Locate the cell with the specified text and output its [x, y] center coordinate. 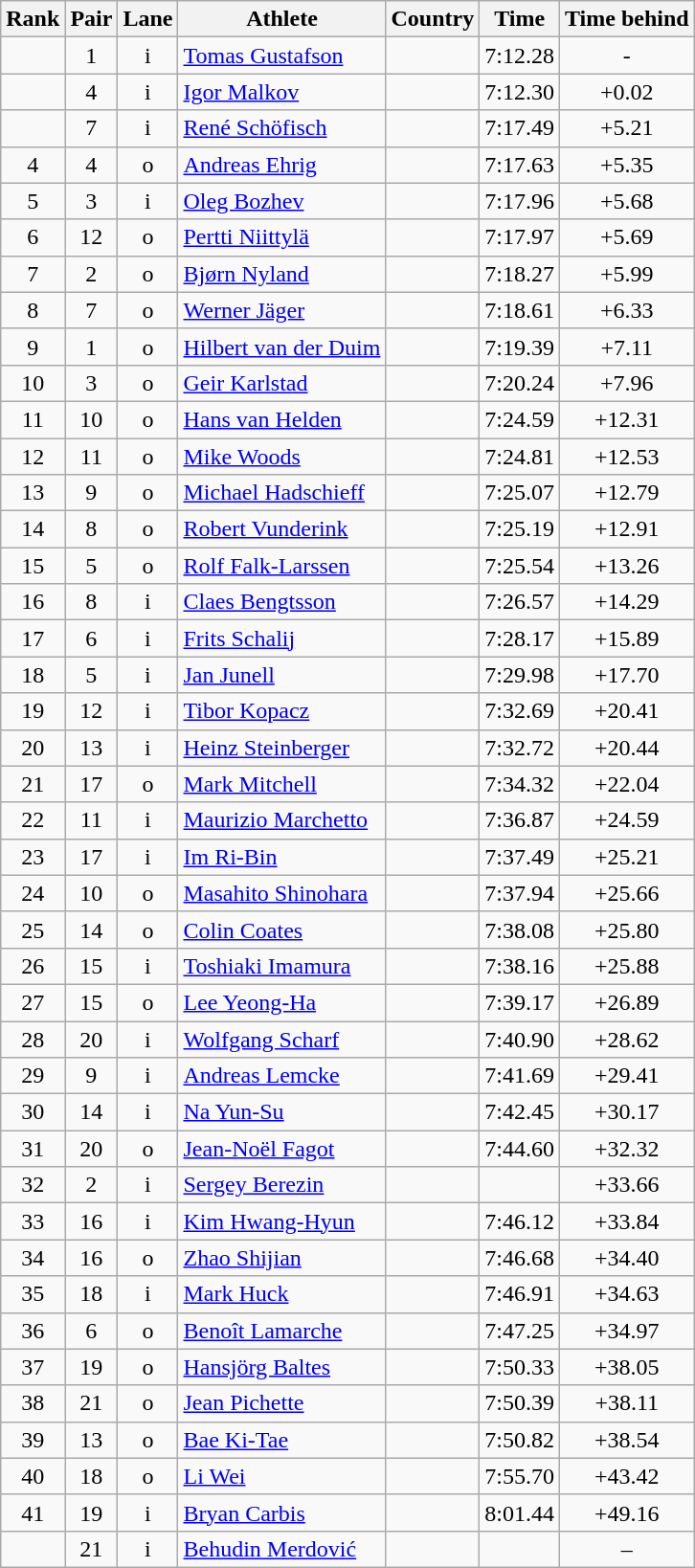
7:17.49 [520, 128]
Rolf Falk-Larssen [281, 566]
Hilbert van der Duim [281, 347]
7:29.98 [520, 675]
7:24.81 [520, 457]
+30.17 [626, 1112]
+29.41 [626, 1076]
7:26.57 [520, 602]
7:32.69 [520, 711]
Maurizio Marchetto [281, 820]
35 [33, 1294]
+6.33 [626, 310]
Heinz Steinberger [281, 748]
7:50.33 [520, 1367]
Bjørn Nyland [281, 274]
27 [33, 1002]
– [626, 1549]
- [626, 56]
+38.54 [626, 1440]
7:42.45 [520, 1112]
26 [33, 966]
7:12.30 [520, 92]
7:46.12 [520, 1221]
Michael Hadschieff [281, 493]
7:55.70 [520, 1476]
38 [33, 1403]
Na Yun-Su [281, 1112]
Hansjörg Baltes [281, 1367]
39 [33, 1440]
Igor Malkov [281, 92]
Masahito Shinohara [281, 893]
7:41.69 [520, 1076]
+49.16 [626, 1512]
29 [33, 1076]
7:34.32 [520, 784]
+34.97 [626, 1331]
Jean-Noël Fagot [281, 1149]
7:28.17 [520, 638]
31 [33, 1149]
Bryan Carbis [281, 1512]
+13.26 [626, 566]
7:17.97 [520, 237]
+5.21 [626, 128]
Mark Huck [281, 1294]
7:50.39 [520, 1403]
Colin Coates [281, 930]
Im Ri-Bin [281, 857]
7:36.87 [520, 820]
+28.62 [626, 1039]
Oleg Bozhev [281, 201]
Kim Hwang-Hyun [281, 1221]
28 [33, 1039]
8:01.44 [520, 1512]
+25.80 [626, 930]
+14.29 [626, 602]
+32.32 [626, 1149]
7:25.54 [520, 566]
+38.11 [626, 1403]
+12.53 [626, 457]
7:25.19 [520, 529]
7:19.39 [520, 347]
+26.89 [626, 1002]
7:32.72 [520, 748]
Lee Yeong-Ha [281, 1002]
+7.96 [626, 383]
+0.02 [626, 92]
Mark Mitchell [281, 784]
+5.69 [626, 237]
7:20.24 [520, 383]
Mike Woods [281, 457]
+5.68 [626, 201]
Werner Jäger [281, 310]
7:39.17 [520, 1002]
33 [33, 1221]
7:44.60 [520, 1149]
40 [33, 1476]
Lane [147, 19]
+43.42 [626, 1476]
+20.44 [626, 748]
Country [433, 19]
Toshiaki Imamura [281, 966]
7:18.61 [520, 310]
+15.89 [626, 638]
Wolfgang Scharf [281, 1039]
7:47.25 [520, 1331]
7:40.90 [520, 1039]
22 [33, 820]
Geir Karlstad [281, 383]
7:24.59 [520, 419]
+25.66 [626, 893]
+12.79 [626, 493]
Hans van Helden [281, 419]
37 [33, 1367]
7:46.91 [520, 1294]
36 [33, 1331]
Pair [92, 19]
25 [33, 930]
Athlete [281, 19]
7:38.08 [520, 930]
Jean Pichette [281, 1403]
Sergey Berezin [281, 1185]
+12.31 [626, 419]
Rank [33, 19]
+20.41 [626, 711]
7:37.49 [520, 857]
+34.63 [626, 1294]
Frits Schalij [281, 638]
Zhao Shijian [281, 1258]
Bae Ki-Tae [281, 1440]
+38.05 [626, 1367]
Andreas Lemcke [281, 1076]
Jan Junell [281, 675]
23 [33, 857]
Tibor Kopacz [281, 711]
7:17.63 [520, 165]
Robert Vunderink [281, 529]
Benoît Lamarche [281, 1331]
+24.59 [626, 820]
7:38.16 [520, 966]
Tomas Gustafson [281, 56]
+34.40 [626, 1258]
Li Wei [281, 1476]
+7.11 [626, 347]
7:25.07 [520, 493]
Pertti Niittylä [281, 237]
+5.99 [626, 274]
+25.88 [626, 966]
24 [33, 893]
34 [33, 1258]
41 [33, 1512]
7:18.27 [520, 274]
7:50.82 [520, 1440]
7:46.68 [520, 1258]
Behudin Merdović [281, 1549]
Andreas Ehrig [281, 165]
+17.70 [626, 675]
+12.91 [626, 529]
7:12.28 [520, 56]
Claes Bengtsson [281, 602]
7:17.96 [520, 201]
32 [33, 1185]
Time [520, 19]
+5.35 [626, 165]
+33.66 [626, 1185]
+22.04 [626, 784]
7:37.94 [520, 893]
30 [33, 1112]
René Schöfisch [281, 128]
+33.84 [626, 1221]
+25.21 [626, 857]
Time behind [626, 19]
